Return the (X, Y) coordinate for the center point of the cell that contains the specified text.  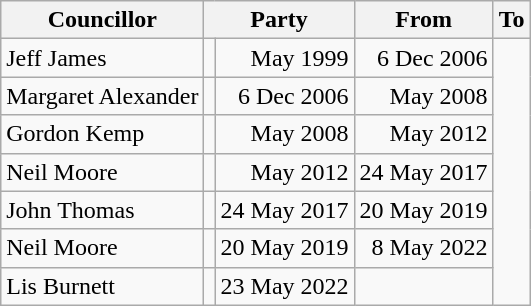
Party (279, 20)
From (424, 20)
John Thomas (102, 210)
Gordon Kemp (102, 134)
Councillor (102, 20)
Margaret Alexander (102, 96)
8 May 2022 (424, 248)
To (512, 20)
23 May 2022 (284, 286)
Jeff James (102, 58)
Lis Burnett (102, 286)
May 1999 (284, 58)
